For the text-containing cell, return its midpoint in [x, y] coordinate format. 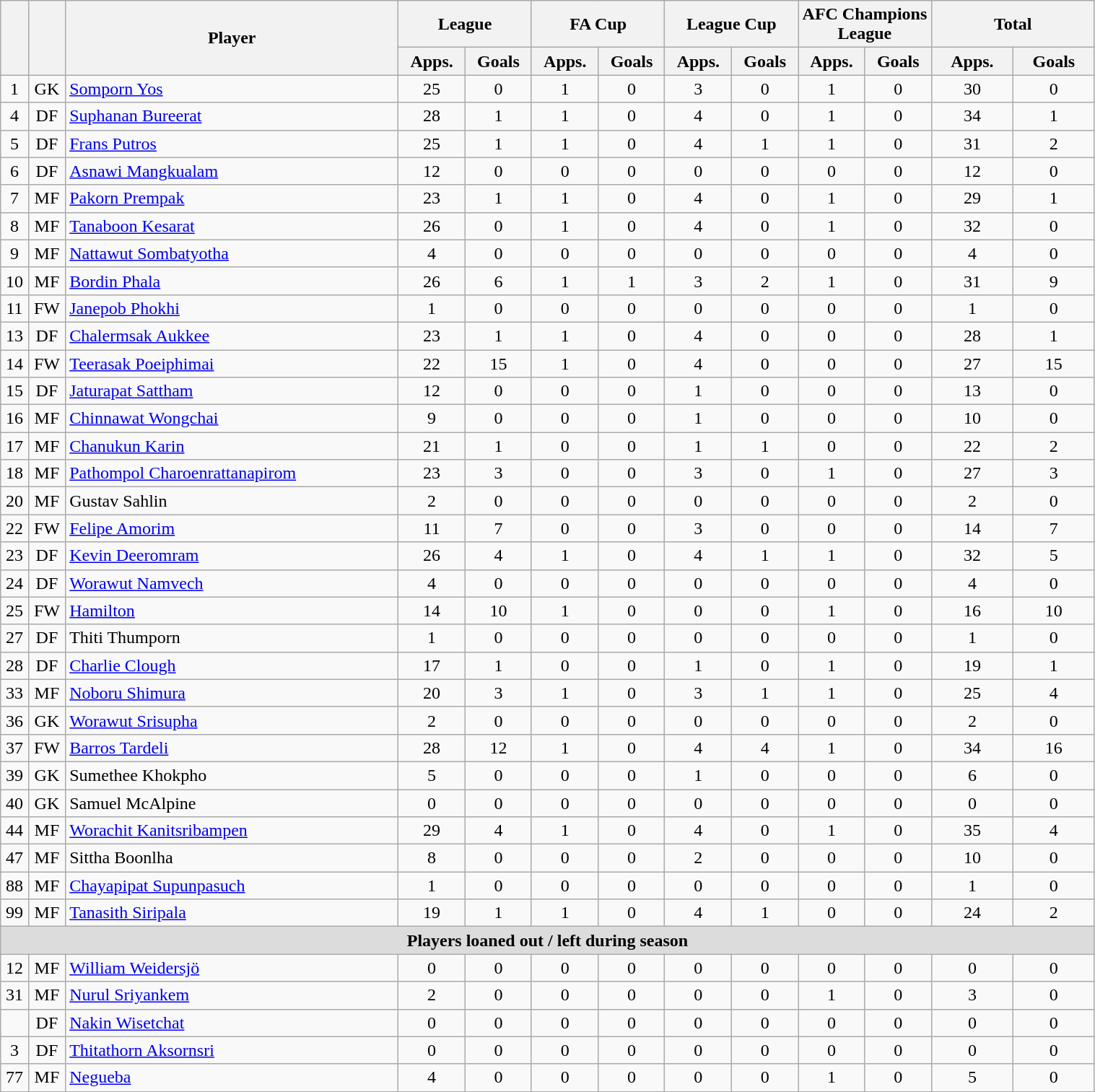
Somporn Yos [232, 89]
Tanasith Siripala [232, 913]
39 [14, 775]
Player [232, 38]
Hamilton [232, 611]
Worawut Namvech [232, 583]
Nakin Wisetchat [232, 1023]
Pakorn Prempak [232, 198]
37 [14, 748]
William Weidersjö [232, 968]
Nattawut Sombatyotha [232, 253]
Felipe Amorim [232, 528]
Chanukun Karin [232, 446]
Asnawi Mangkualam [232, 171]
Players loaned out / left during season [547, 940]
44 [14, 831]
Charlie Clough [232, 665]
Tanaboon Kesarat [232, 226]
Thitathorn Aksornsri [232, 1050]
Jaturapat Sattham [232, 391]
33 [14, 693]
Noboru Shimura [232, 693]
Suphanan Bureerat [232, 116]
99 [14, 913]
35 [972, 831]
Worawut Srisupha [232, 720]
36 [14, 720]
Negueba [232, 1078]
League [465, 25]
Sumethee Khokpho [232, 775]
FA Cup [598, 25]
Samuel McAlpine [232, 803]
Janepob Phokhi [232, 308]
Chayapipat Supunpasuch [232, 886]
Gustav Sahlin [232, 501]
Thiti Thumporn [232, 638]
Chinnawat Wongchai [232, 419]
77 [14, 1078]
Bordin Phala [232, 281]
Worachit Kanitsribampen [232, 831]
47 [14, 858]
Kevin Deeromram [232, 556]
21 [432, 446]
18 [14, 473]
Frans Putros [232, 144]
Nurul Sriyankem [232, 995]
Barros Tardeli [232, 748]
Teerasak Poeiphimai [232, 363]
Sittha Boonlha [232, 858]
30 [972, 89]
40 [14, 803]
Pathompol Charoenrattanapirom [232, 473]
88 [14, 886]
Chalermsak Aukkee [232, 336]
AFC Champions League [865, 25]
Total [1013, 25]
League Cup [732, 25]
